Extract the [x, y] coordinate from the center of the cell holding the provided text.  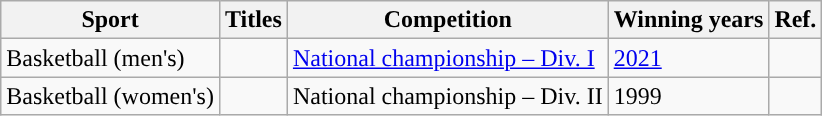
Titles [253, 20]
Winning years [688, 20]
Basketball (women's) [110, 96]
1999 [688, 96]
National championship – Div. II [448, 96]
Competition [448, 20]
National championship – Div. I [448, 58]
Sport [110, 20]
Ref. [796, 20]
2021 [688, 58]
Basketball (men's) [110, 58]
